Identify which cell holds the provided text, then report its (x, y) central coordinate. 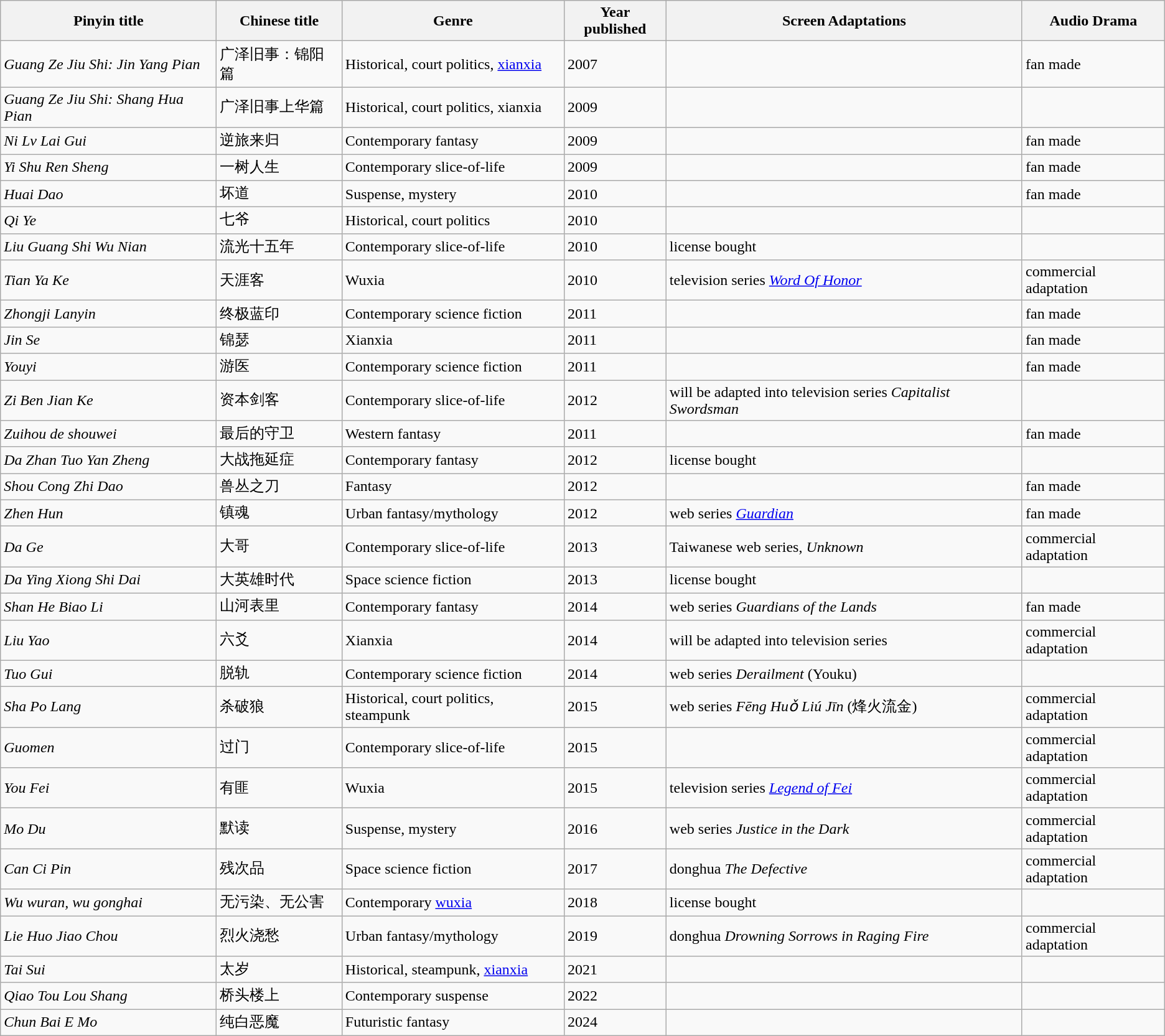
大战拖延症 (279, 460)
终极蓝印 (279, 314)
Taiwanese web series, Unknown (844, 546)
2018 (615, 902)
Ni Lv Lai Gui (108, 141)
Historical, court politics, steampunk (453, 707)
Futuristic fantasy (453, 1023)
坏道 (279, 194)
Shan He Biao Li (108, 606)
television series Word Of Honor (844, 280)
纯白恶魔 (279, 1023)
Lie Huo Jiao Chou (108, 936)
Shou Cong Zhi Dao (108, 487)
Fantasy (453, 487)
Contemporary suspense (453, 996)
Western fantasy (453, 434)
Youyi (108, 367)
Qi Ye (108, 220)
web series Fēng Huǒ Liú Jīn (烽火流金) (844, 707)
镇魂 (279, 513)
兽丛之刀 (279, 487)
逆旅来归 (279, 141)
太岁 (279, 969)
Audio Drama (1093, 21)
Da Ying Xiong Shi Dai (108, 580)
有匪 (279, 788)
Historical, court politics (453, 220)
残次品 (279, 869)
Tian Ya Ke (108, 280)
Huai Dao (108, 194)
大哥 (279, 546)
六爻 (279, 640)
Zhongji Lanyin (108, 314)
天涯客 (279, 280)
Mo Du (108, 829)
television series Legend of Fei (844, 788)
You Fei (108, 788)
Screen Adaptations (844, 21)
web series Derailment (Youku) (844, 673)
脱轨 (279, 673)
Guang Ze Jiu Shi: Jin Yang Pian (108, 64)
donghua Drowning Sorrows in Raging Fire (844, 936)
广泽旧事上华篇 (279, 107)
Zuihou de shouwei (108, 434)
Liu Yao (108, 640)
Tai Sui (108, 969)
广泽旧事：锦阳篇 (279, 64)
烈火浇愁 (279, 936)
大英雄时代 (279, 580)
web series Guardian (844, 513)
Contemporary wuxia (453, 902)
一树人生 (279, 168)
2007 (615, 64)
Jin Se (108, 340)
2024 (615, 1023)
2021 (615, 969)
Zi Ben Jian Ke (108, 399)
Guomen (108, 748)
2017 (615, 869)
2022 (615, 996)
web series Justice in the Dark (844, 829)
无污染、无公害 (279, 902)
默读 (279, 829)
Sha Po Lang (108, 707)
流光十五年 (279, 246)
Tuo Gui (108, 673)
will be adapted into television series (844, 640)
Pinyin title (108, 21)
Zhen Hun (108, 513)
Qiao Tou Lou Shang (108, 996)
Historical, steampunk, xianxia (453, 969)
锦瑟 (279, 340)
最后的守卫 (279, 434)
2019 (615, 936)
web series Guardians of the Lands (844, 606)
七爷 (279, 220)
donghua The Defective (844, 869)
Can Ci Pin (108, 869)
Genre (453, 21)
Da Ge (108, 546)
Chun Bai E Mo (108, 1023)
Wu wuran, wu gonghai (108, 902)
Da Zhan Tuo Yan Zheng (108, 460)
过门 (279, 748)
游医 (279, 367)
Guang Ze Jiu Shi: Shang Hua Pian (108, 107)
资本剑客 (279, 399)
will be adapted into television series Capitalist Swordsman (844, 399)
2016 (615, 829)
桥头楼上 (279, 996)
杀破狼 (279, 707)
Year published (615, 21)
Liu Guang Shi Wu Nian (108, 246)
山河表里 (279, 606)
Chinese title (279, 21)
Yi Shu Ren Sheng (108, 168)
